Determine the (X, Y) coordinate at the center of the cell enclosing the given text.  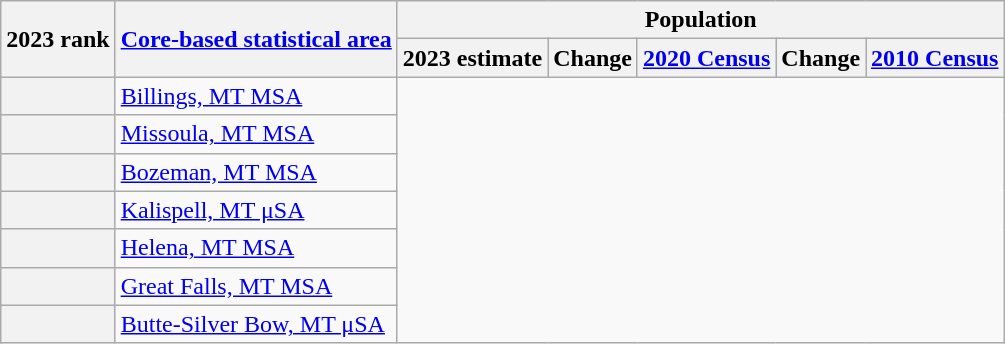
2020 Census (706, 58)
Core-based statistical area (256, 39)
2010 Census (935, 58)
2023 estimate (472, 58)
2023 rank (58, 39)
Helena, MT MSA (256, 248)
Missoula, MT MSA (256, 134)
Bozeman, MT MSA (256, 172)
Population (700, 20)
Billings, MT MSA (256, 96)
Kalispell, MT μSA (256, 210)
Butte-Silver Bow, MT μSA (256, 324)
Great Falls, MT MSA (256, 286)
